Determine the [X, Y] coordinate at the center of the cell enclosing the given text.  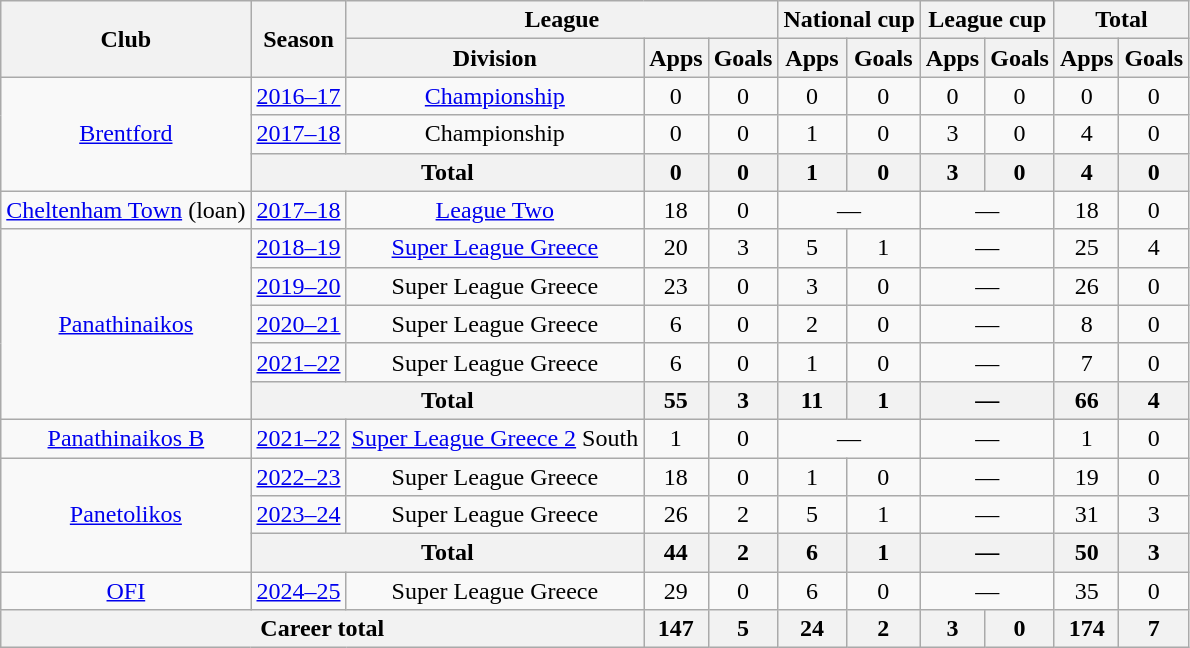
44 [676, 553]
2016–17 [298, 96]
50 [1086, 553]
Panetolikos [126, 515]
Panathinaikos B [126, 438]
League cup [987, 20]
31 [1086, 515]
174 [1086, 629]
2020–21 [298, 324]
Brentford [126, 134]
23 [676, 286]
Cheltenham Town (loan) [126, 210]
66 [1086, 400]
25 [1086, 248]
2023–24 [298, 515]
20 [676, 248]
Panathinaikos [126, 324]
2024–25 [298, 591]
29 [676, 591]
11 [812, 400]
National cup [849, 20]
8 [1086, 324]
League [562, 20]
Super League Greece 2 South [495, 438]
19 [1086, 477]
2019–20 [298, 286]
Season [298, 39]
2022–23 [298, 477]
35 [1086, 591]
2018–19 [298, 248]
Career total [322, 629]
Division [495, 58]
55 [676, 400]
League Two [495, 210]
Club [126, 39]
24 [812, 629]
OFI [126, 591]
147 [676, 629]
